Provide the [x, y] coordinate of the cell's center where the given text is located.  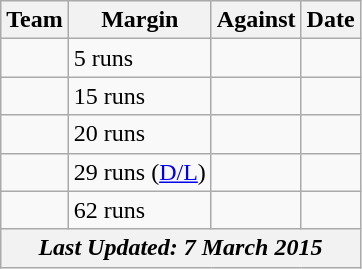
15 runs [140, 96]
5 runs [140, 58]
Margin [140, 20]
Against [256, 20]
Date [330, 20]
Last Updated: 7 March 2015 [180, 248]
20 runs [140, 134]
29 runs (D/L) [140, 172]
Team [35, 20]
62 runs [140, 210]
